Identify which cell holds the provided text, then report its (x, y) central coordinate. 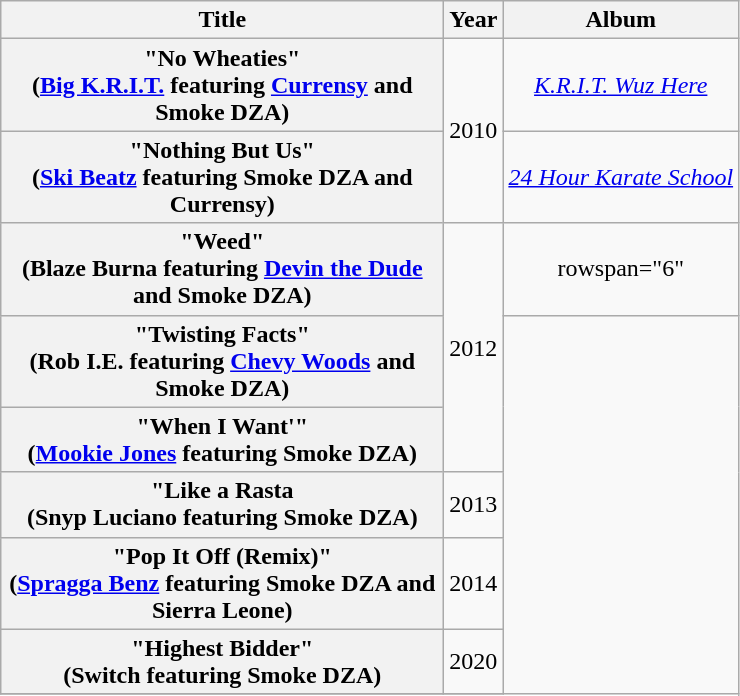
Album (621, 20)
K.R.I.T. Wuz Here (621, 85)
2014 (474, 583)
2010 (474, 131)
"Weed"(Blaze Burna featuring Devin the Dude and Smoke DZA) (222, 269)
"No Wheaties"(Big K.R.I.T. featuring Currensy and Smoke DZA) (222, 85)
rowspan="6" (621, 269)
"Highest Bidder"(Switch featuring Smoke DZA) (222, 662)
Year (474, 20)
2020 (474, 662)
2012 (474, 348)
2013 (474, 504)
"When I Want'"(Mookie Jones featuring Smoke DZA) (222, 440)
24 Hour Karate School (621, 177)
"Twisting Facts"(Rob I.E. featuring Chevy Woods and Smoke DZA) (222, 361)
"Pop It Off (Remix)"(Spragga Benz featuring Smoke DZA and Sierra Leone) (222, 583)
Title (222, 20)
"Like a Rasta(Snyp Luciano featuring Smoke DZA) (222, 504)
"Nothing But Us"(Ski Beatz featuring Smoke DZA and Currensy) (222, 177)
